Return [X, Y] of the center of cell containing provided text 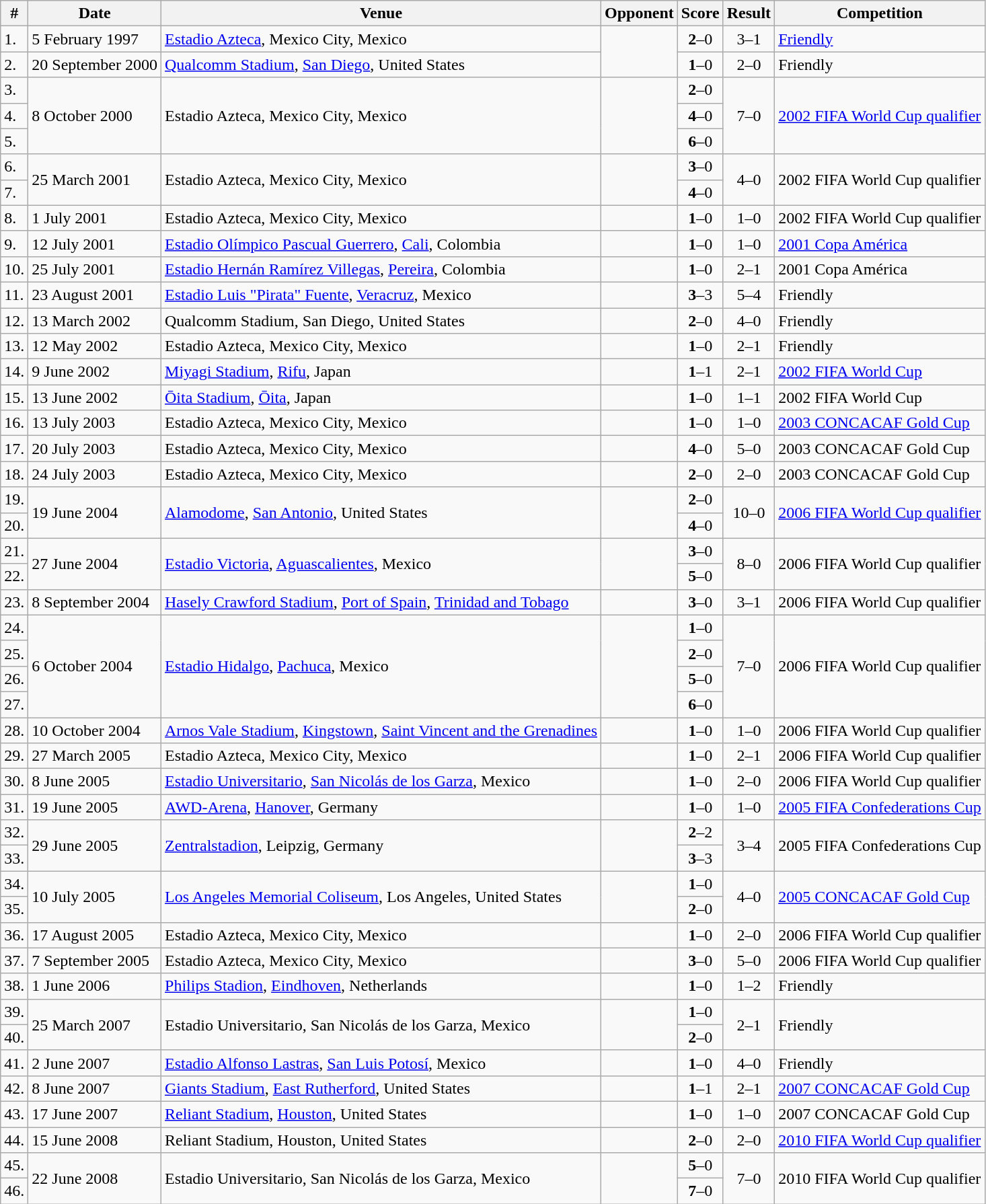
10 July 2005 [95, 897]
Estadio Olímpico Pascual Guerrero, Cali, Colombia [381, 243]
21. [15, 551]
34. [15, 884]
Philips Stadion, Eindhoven, Netherlands [381, 986]
Estadio Hidalgo, Pachuca, Mexico [381, 666]
Alamodome, San Antonio, United States [381, 513]
23. [15, 602]
9. [15, 243]
45. [15, 1166]
46. [15, 1191]
27 March 2005 [95, 756]
Estadio Victoria, Aguascalientes, Mexico [381, 564]
Date [95, 13]
8 September 2004 [95, 602]
1. [15, 39]
29 June 2005 [95, 845]
8 October 2000 [95, 116]
12 July 2001 [95, 243]
Arnos Vale Stadium, Kingstown, Saint Vincent and the Grenadines [381, 730]
35. [15, 909]
29. [15, 756]
Giants Stadium, East Rutherford, United States [381, 1088]
7. [15, 192]
19. [15, 500]
3–4 [749, 845]
37. [15, 961]
1–2 [749, 986]
Los Angeles Memorial Coliseum, Los Angeles, United States [381, 897]
36. [15, 935]
42. [15, 1088]
3. [15, 90]
41. [15, 1063]
8 June 2007 [95, 1088]
10–0 [749, 513]
# [15, 13]
Hasely Crawford Stadium, Port of Spain, Trinidad and Tobago [381, 602]
22. [15, 576]
13 June 2002 [95, 398]
33. [15, 858]
8. [15, 218]
11. [15, 295]
Venue [381, 13]
9 June 2002 [95, 372]
Zentralstadion, Leipzig, Germany [381, 845]
12. [15, 321]
8 June 2005 [95, 782]
17 August 2005 [95, 935]
16. [15, 423]
19 June 2005 [95, 807]
5–4 [749, 295]
27. [15, 704]
25. [15, 653]
18. [15, 474]
25 March 2001 [95, 180]
Score [700, 13]
17 June 2007 [95, 1114]
32. [15, 833]
2. [15, 65]
38. [15, 986]
28. [15, 730]
Result [749, 13]
24. [15, 628]
25 March 2007 [95, 1024]
6 October 2004 [95, 666]
19 June 2004 [95, 513]
30. [15, 782]
20 September 2000 [95, 65]
25 July 2001 [95, 269]
44. [15, 1140]
12 May 2002 [95, 346]
14. [15, 372]
10. [15, 269]
6. [15, 167]
Estadio Alfonso Lastras, San Luis Potosí, Mexico [381, 1063]
Ōita Stadium, Ōita, Japan [381, 398]
31. [15, 807]
15 June 2008 [95, 1140]
Miyagi Stadium, Rifu, Japan [381, 372]
5. [15, 141]
5 February 1997 [95, 39]
15. [15, 398]
43. [15, 1114]
13 March 2002 [95, 321]
27 June 2004 [95, 564]
10 October 2004 [95, 730]
23 August 2001 [95, 295]
8–0 [749, 564]
Estadio Luis "Pirata" Fuente, Veracruz, Mexico [381, 295]
Estadio Hernán Ramírez Villegas, Pereira, Colombia [381, 269]
2–2 [700, 833]
Competition [880, 13]
40. [15, 1037]
13. [15, 346]
2005 CONCACAF Gold Cup [880, 897]
20. [15, 525]
AWD-Arena, Hanover, Germany [381, 807]
17. [15, 449]
24 July 2003 [95, 474]
1 June 2006 [95, 986]
39. [15, 1012]
20 July 2003 [95, 449]
7 September 2005 [95, 961]
1 July 2001 [95, 218]
Opponent [640, 13]
26. [15, 679]
13 July 2003 [95, 423]
2 June 2007 [95, 1063]
4. [15, 116]
22 June 2008 [95, 1178]
